From the cell containing the given text, extract its center point as [X, Y] coordinate. 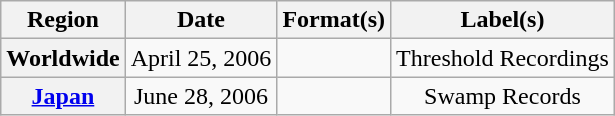
April 25, 2006 [201, 58]
Region [63, 20]
Label(s) [503, 20]
Date [201, 20]
Japan [63, 96]
Swamp Records [503, 96]
Worldwide [63, 58]
Threshold Recordings [503, 58]
Format(s) [334, 20]
June 28, 2006 [201, 96]
